Detect which cell encompasses the target text, then output its [x, y] center coordinate. 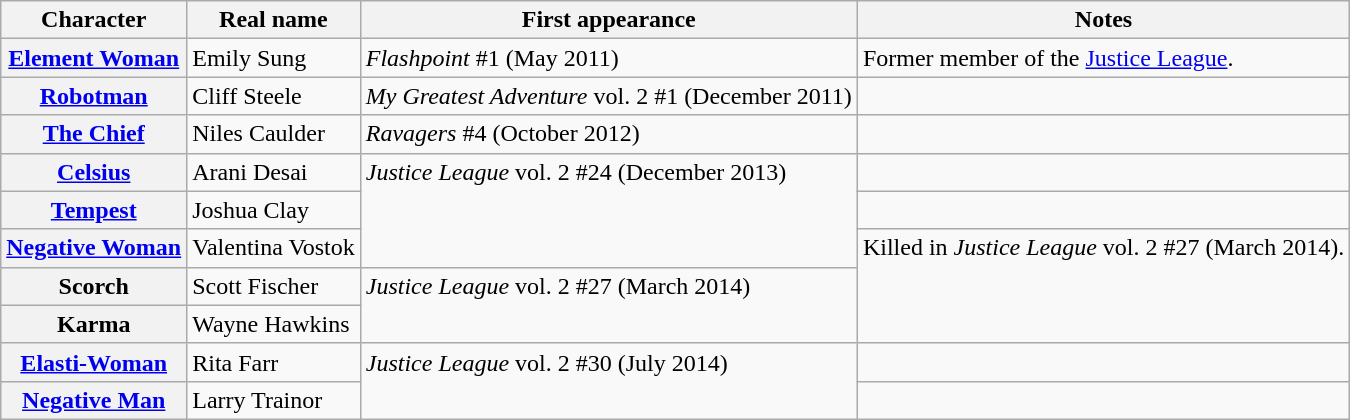
Wayne Hawkins [274, 324]
The Chief [94, 134]
Emily Sung [274, 58]
Larry Trainor [274, 400]
Real name [274, 20]
Niles Caulder [274, 134]
Karma [94, 324]
Killed in Justice League vol. 2 #27 (March 2014). [1103, 286]
First appearance [608, 20]
Element Woman [94, 58]
Former member of the Justice League. [1103, 58]
My Greatest Adventure vol. 2 #1 (December 2011) [608, 96]
Negative Woman [94, 248]
Arani Desai [274, 172]
Joshua Clay [274, 210]
Justice League vol. 2 #27 (March 2014) [608, 305]
Cliff Steele [274, 96]
Rita Farr [274, 362]
Character [94, 20]
Tempest [94, 210]
Robotman [94, 96]
Ravagers #4 (October 2012) [608, 134]
Negative Man [94, 400]
Valentina Vostok [274, 248]
Elasti-Woman [94, 362]
Notes [1103, 20]
Scorch [94, 286]
Scott Fischer [274, 286]
Celsius [94, 172]
Justice League vol. 2 #30 (July 2014) [608, 381]
Justice League vol. 2 #24 (December 2013) [608, 210]
Flashpoint #1 (May 2011) [608, 58]
